Capture the cell that displays the provided text and extract its (X, Y) central coordinate. 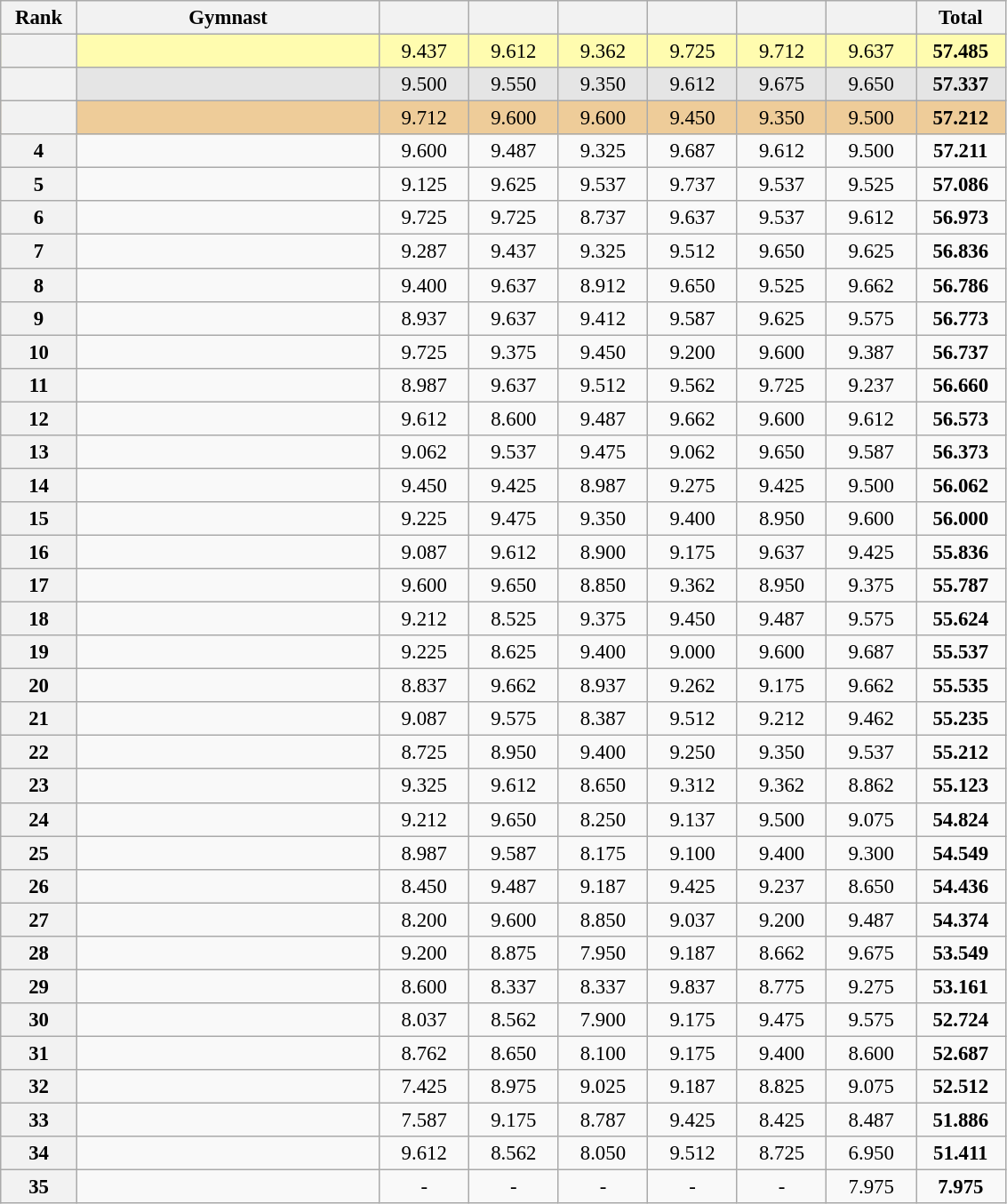
16 (39, 552)
55.535 (960, 686)
Gymnast (228, 18)
57.337 (960, 84)
9.462 (871, 719)
8.450 (425, 886)
56.737 (960, 352)
56.973 (960, 218)
9.287 (425, 251)
52.512 (960, 1087)
55.624 (960, 619)
8.425 (782, 1120)
8.050 (603, 1153)
9.387 (871, 352)
56.836 (960, 251)
55.123 (960, 786)
8.100 (603, 1053)
51.411 (960, 1153)
8.787 (603, 1120)
9.562 (693, 385)
30 (39, 1020)
9.250 (693, 753)
56.773 (960, 318)
55.235 (960, 719)
56.660 (960, 385)
57.485 (960, 52)
9.025 (603, 1087)
8.837 (425, 686)
8.825 (782, 1087)
8.875 (514, 953)
8.037 (425, 1020)
8.912 (603, 285)
24 (39, 819)
8.862 (871, 786)
9.300 (871, 853)
52.724 (960, 1020)
34 (39, 1153)
13 (39, 452)
15 (39, 519)
7.425 (425, 1087)
12 (39, 419)
9.837 (693, 986)
9.737 (693, 185)
23 (39, 786)
19 (39, 652)
33 (39, 1120)
55.537 (960, 652)
8.525 (514, 619)
9.037 (693, 920)
8 (39, 285)
8.975 (514, 1087)
55.836 (960, 552)
9 (39, 318)
14 (39, 485)
56.573 (960, 419)
6 (39, 218)
53.549 (960, 953)
54.436 (960, 886)
55.787 (960, 586)
18 (39, 619)
8.762 (425, 1053)
5 (39, 185)
9.000 (693, 652)
9.262 (693, 686)
54.549 (960, 853)
31 (39, 1053)
57.211 (960, 151)
54.374 (960, 920)
27 (39, 920)
6.950 (871, 1153)
8.175 (603, 853)
9.550 (514, 84)
51.886 (960, 1120)
8.200 (425, 920)
7.900 (603, 1020)
11 (39, 385)
54.824 (960, 819)
56.373 (960, 452)
32 (39, 1087)
8.900 (603, 552)
55.212 (960, 753)
9.137 (693, 819)
Rank (39, 18)
8.737 (603, 218)
53.161 (960, 986)
9.100 (693, 853)
8.487 (871, 1120)
9.125 (425, 185)
8.662 (782, 953)
8.387 (603, 719)
57.086 (960, 185)
8.775 (782, 986)
20 (39, 686)
56.786 (960, 285)
52.687 (960, 1053)
9.412 (603, 318)
7.587 (425, 1120)
29 (39, 986)
10 (39, 352)
35 (39, 1187)
56.062 (960, 485)
57.212 (960, 118)
25 (39, 853)
26 (39, 886)
Total (960, 18)
4 (39, 151)
56.000 (960, 519)
17 (39, 586)
9.312 (693, 786)
28 (39, 953)
8.625 (514, 652)
22 (39, 753)
7.950 (603, 953)
8.250 (603, 819)
21 (39, 719)
7 (39, 251)
